From the cell containing the given text, extract its center point as (X, Y) coordinate. 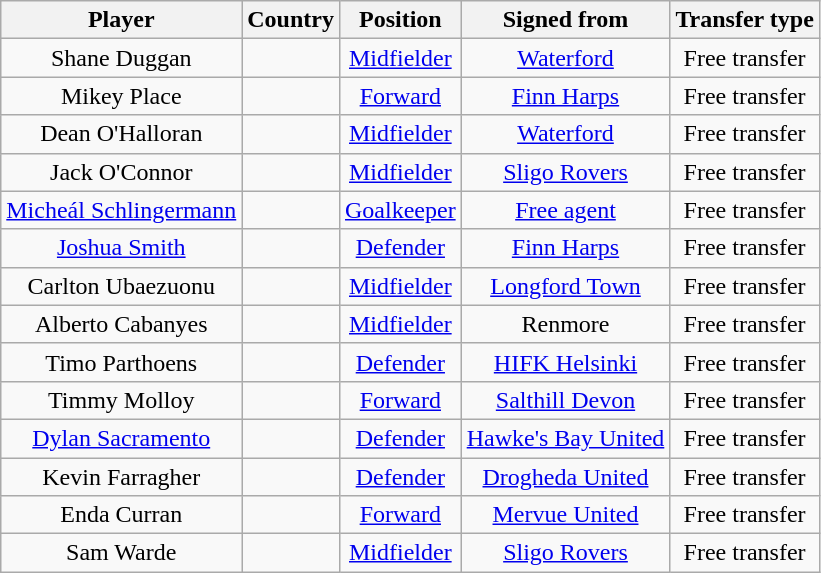
Carlton Ubaezuonu (122, 286)
Signed from (566, 20)
Joshua Smith (122, 248)
Mervue United (566, 515)
Transfer type (744, 20)
Salthill Devon (566, 400)
Timmy Molloy (122, 400)
Hawke's Bay United (566, 438)
Free agent (566, 210)
Player (122, 20)
HIFK Helsinki (566, 362)
Mikey Place (122, 96)
Renmore (566, 324)
Alberto Cabanyes (122, 324)
Shane Duggan (122, 58)
Dean O'Halloran (122, 134)
Drogheda United (566, 477)
Goalkeeper (400, 210)
Timo Parthoens (122, 362)
Position (400, 20)
Jack O'Connor (122, 172)
Micheál Schlingermann (122, 210)
Dylan Sacramento (122, 438)
Sam Warde (122, 553)
Country (291, 20)
Longford Town (566, 286)
Kevin Farragher (122, 477)
Enda Curran (122, 515)
